Locate the cell with the specified text and output its [X, Y] center coordinate. 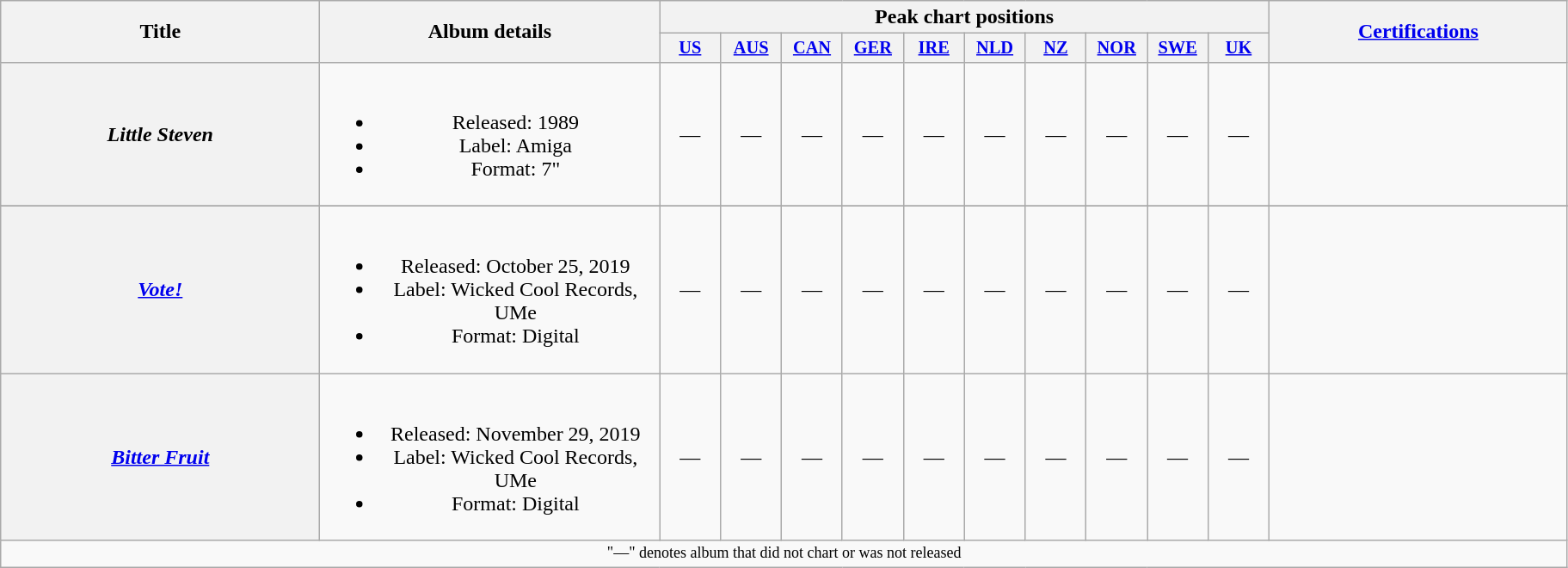
Released: 1989Label: AmigaFormat: 7" [490, 134]
"—" denotes album that did not chart or was not released [784, 554]
Little Steven [160, 134]
IRE [934, 48]
CAN [812, 48]
SWE [1178, 48]
AUS [752, 48]
US [690, 48]
NOR [1116, 48]
GER [872, 48]
Released: November 29, 2019Label: Wicked Cool Records, UMeFormat: Digital [490, 457]
NZ [1056, 48]
UK [1239, 48]
Peak chart positions [965, 17]
Album details [490, 32]
NLD [994, 48]
Released: October 25, 2019Label: Wicked Cool Records, UMeFormat: Digital [490, 290]
Certifications [1417, 32]
Title [160, 32]
Bitter Fruit [160, 457]
Vote! [160, 290]
